Extract the (x, y) coordinate from the center of the cell holding the provided text.  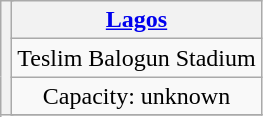
Teslim Balogun Stadium (136, 58)
Capacity: unknown (136, 96)
Lagos (136, 20)
